Determine the [x, y] coordinate at the center of the cell enclosing the given text.  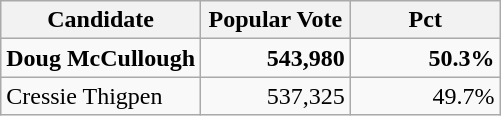
49.7% [425, 96]
Cressie Thigpen [101, 96]
Pct [425, 20]
543,980 [275, 58]
537,325 [275, 96]
Candidate [101, 20]
Popular Vote [275, 20]
50.3% [425, 58]
Doug McCullough [101, 58]
